Determine the (X, Y) coordinate at the center of the cell enclosing the given text.  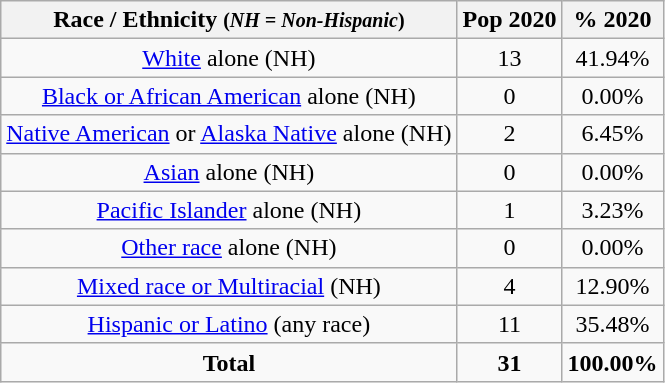
Total (229, 362)
41.94% (612, 58)
13 (510, 58)
Black or African American alone (NH) (229, 96)
Native American or Alaska Native alone (NH) (229, 134)
Mixed race or Multiracial (NH) (229, 286)
35.48% (612, 324)
Hispanic or Latino (any race) (229, 324)
100.00% (612, 362)
Asian alone (NH) (229, 172)
Pacific Islander alone (NH) (229, 210)
11 (510, 324)
3.23% (612, 210)
% 2020 (612, 20)
12.90% (612, 286)
Race / Ethnicity (NH = Non-Hispanic) (229, 20)
31 (510, 362)
2 (510, 134)
6.45% (612, 134)
White alone (NH) (229, 58)
Other race alone (NH) (229, 248)
1 (510, 210)
Pop 2020 (510, 20)
4 (510, 286)
